Extract the (x, y) coordinate from the center of the cell holding the provided text.  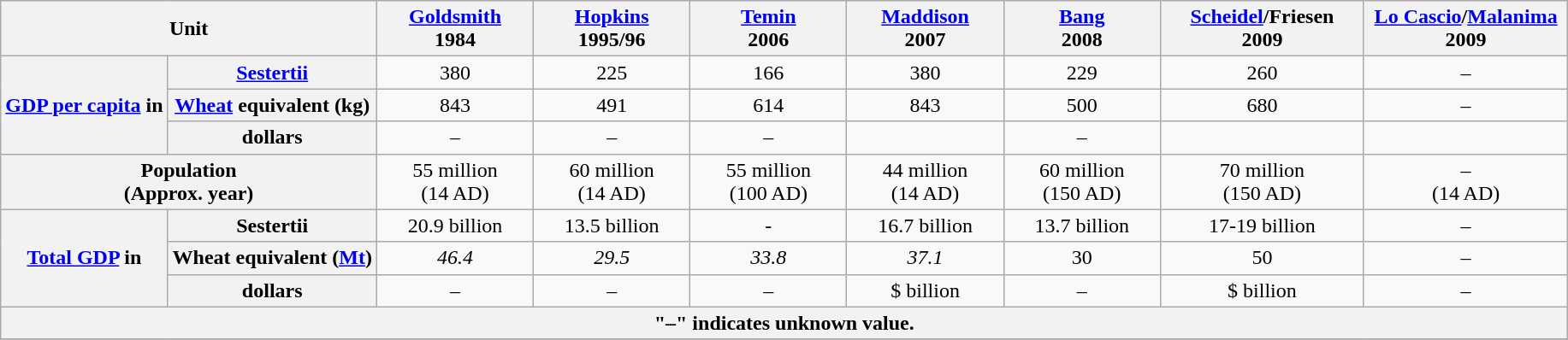
60 million(150 AD) (1081, 181)
491 (612, 105)
"–" indicates unknown value. (784, 323)
225 (612, 73)
17-19 billion (1262, 226)
29.5 (612, 258)
33.8 (768, 258)
50 (1262, 258)
229 (1081, 73)
166 (768, 73)
70 million(150 AD) (1262, 181)
44 million(14 AD) (926, 181)
Wheat equivalent (kg) (272, 105)
GDP per capita in (84, 105)
55 million(100 AD) (768, 181)
Lo Cascio/Malanima2009 (1465, 29)
Total GDP in (84, 258)
Goldsmith1984 (455, 29)
- (768, 226)
500 (1081, 105)
Wheat equivalent (Mt) (272, 258)
13.5 billion (612, 226)
16.7 billion (926, 226)
680 (1262, 105)
30 (1081, 258)
20.9 billion (455, 226)
Population(Approx. year) (189, 181)
614 (768, 105)
46.4 (455, 258)
Temin2006 (768, 29)
260 (1262, 73)
Scheidel/Friesen2009 (1262, 29)
60 million(14 AD) (612, 181)
13.7 billion (1081, 226)
37.1 (926, 258)
55 million(14 AD) (455, 181)
–(14 AD) (1465, 181)
Bang2008 (1081, 29)
Hopkins1995/96 (612, 29)
Unit (189, 29)
Maddison2007 (926, 29)
